Return [X, Y] of the center of cell containing provided text 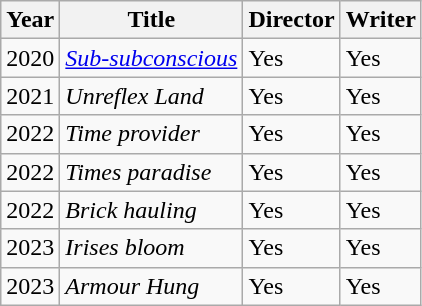
Irises bloom [152, 248]
Year [30, 20]
Armour Hung [152, 286]
Brick hauling [152, 210]
Time provider [152, 134]
Times paradise [152, 172]
Title [152, 20]
Sub-subconscious [152, 58]
Unreflex Land [152, 96]
2021 [30, 96]
Writer [380, 20]
2020 [30, 58]
Director [292, 20]
